From the cell containing the given text, extract its center point as [x, y] coordinate. 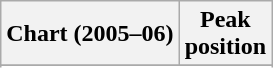
Peakposition [225, 34]
Chart (2005–06) [90, 34]
